Locate the cell with the specified text and output its [x, y] center coordinate. 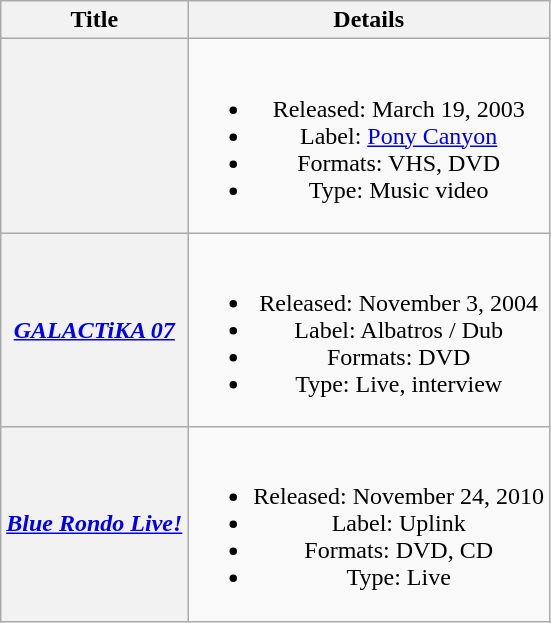
Title [94, 20]
Released: March 19, 2003 Label: Pony CanyonFormats: VHS, DVDType: Music video [369, 136]
Details [369, 20]
GALACTiKA 07 [94, 330]
Released: November 3, 2004 Label: Albatros / DubFormats: DVDType: Live, interview [369, 330]
Released: November 24, 2010 Label: UplinkFormats: DVD, CDType: Live [369, 524]
Blue Rondo Live! [94, 524]
